Find where the given text appears and provide that cell's center as (x, y) coordinate. 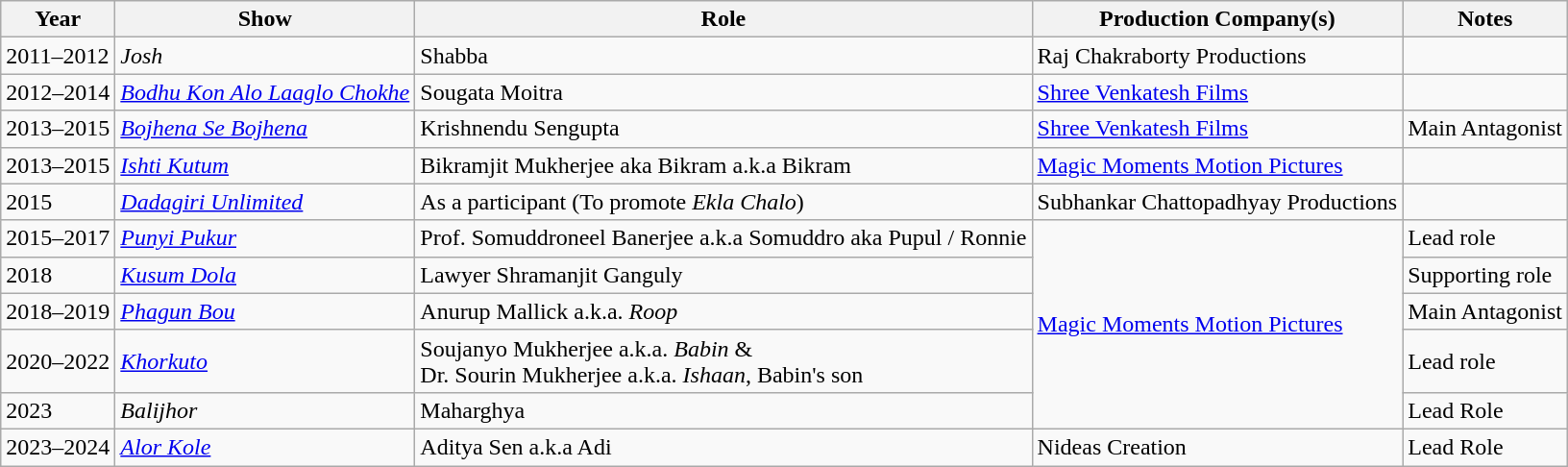
Bikramjit Mukherjee aka Bikram a.k.a Bikram (723, 165)
Bodhu Kon Alo Laaglo Chokhe (265, 92)
Year (58, 19)
Shabba (723, 56)
Balijhor (265, 410)
2020–2022 (58, 361)
2015–2017 (58, 238)
Maharghya (723, 410)
Lawyer Shramanjit Ganguly (723, 275)
Bojhena Se Bojhena (265, 129)
Nideas Creation (1217, 447)
Kusum Dola (265, 275)
Aditya Sen a.k.a Adi (723, 447)
Prof. Somuddroneel Banerjee a.k.a Somuddro aka Pupul / Ronnie (723, 238)
As a participant (To promote Ekla Chalo) (723, 202)
Josh (265, 56)
2015 (58, 202)
Anurup Mallick a.k.a. Roop (723, 311)
2012–2014 (58, 92)
Role (723, 19)
Raj Chakraborty Productions (1217, 56)
Ishti Kutum (265, 165)
2023–2024 (58, 447)
2018 (58, 275)
Alor Kole (265, 447)
2018–2019 (58, 311)
Supporting role (1485, 275)
2023 (58, 410)
Show (265, 19)
Notes (1485, 19)
Sougata Moitra (723, 92)
Krishnendu Sengupta (723, 129)
Khorkuto (265, 361)
Dadagiri Unlimited (265, 202)
Punyi Pukur (265, 238)
Soujanyo Mukherjee a.k.a. Babin & Dr. Sourin Mukherjee a.k.a. Ishaan, Babin's son (723, 361)
Subhankar Chattopadhyay Productions (1217, 202)
Phagun Bou (265, 311)
2011–2012 (58, 56)
Production Company(s) (1217, 19)
